For the text-containing cell, return its midpoint in (x, y) coordinate format. 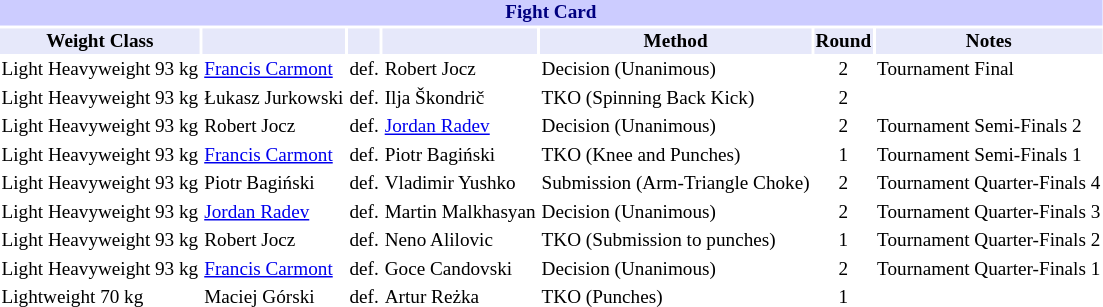
Tournament Quarter-Finals 3 (989, 213)
Weight Class (100, 41)
TKO (Spinning Back Kick) (676, 99)
Martin Malkhasyan (460, 213)
Tournament Final (989, 70)
Fight Card (551, 13)
Goce Candovski (460, 269)
Submission (Arm-Triangle Choke) (676, 184)
Tournament Quarter-Finals 1 (989, 269)
Tournament Semi-Finals 1 (989, 155)
Round (843, 41)
Vladimir Yushko (460, 184)
Neno Alilovic (460, 241)
Łukasz Jurkowski (274, 99)
Tournament Quarter-Finals 4 (989, 184)
TKO (Submission to punches) (676, 241)
Notes (989, 41)
Tournament Semi-Finals 2 (989, 127)
TKO (Knee and Punches) (676, 155)
Tournament Quarter-Finals 2 (989, 241)
Ilja Škondrič (460, 99)
Method (676, 41)
